Provide the (x, y) coordinate of the cell's center where the given text is located.  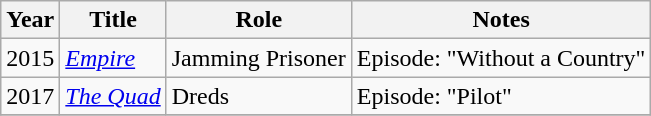
2015 (30, 58)
Episode: "Without a Country" (501, 58)
Dreds (258, 96)
2017 (30, 96)
Empire (113, 58)
Title (113, 20)
Jamming Prisoner (258, 58)
Notes (501, 20)
The Quad (113, 96)
Role (258, 20)
Year (30, 20)
Episode: "Pilot" (501, 96)
